Capture the cell that displays the provided text and extract its (X, Y) central coordinate. 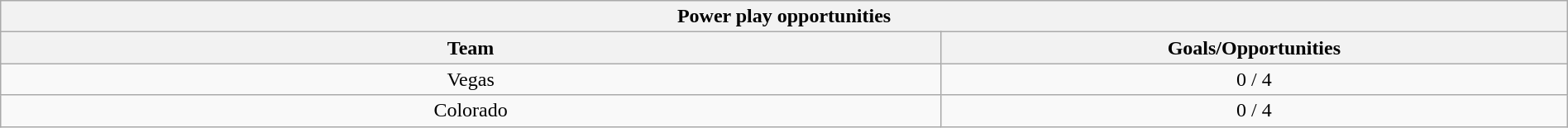
Goals/Opportunities (1254, 48)
Vegas (471, 79)
Colorado (471, 111)
Team (471, 48)
Power play opportunities (784, 17)
